Provide the [x, y] coordinate of the cell's center where the given text is located.  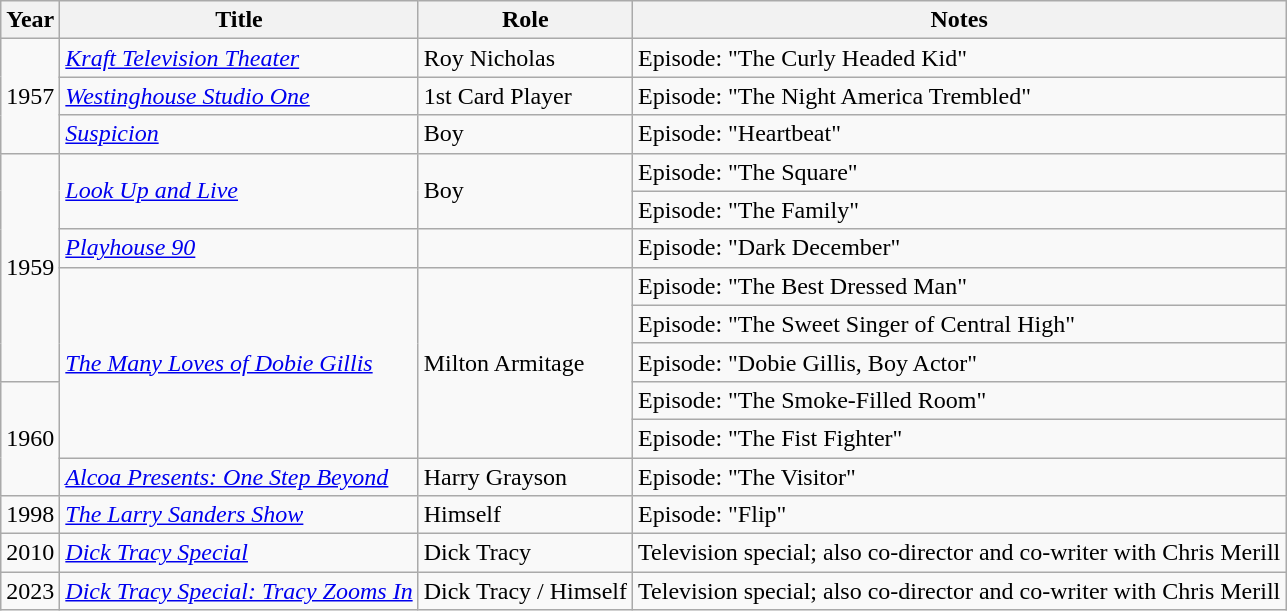
Look Up and Live [239, 191]
Year [30, 20]
Episode: "The Best Dressed Man" [960, 286]
Westinghouse Studio One [239, 96]
Episode: "The Family" [960, 210]
2010 [30, 553]
Episode: "Dobie Gillis, Boy Actor" [960, 362]
Harry Grayson [525, 477]
Episode: "The Sweet Singer of Central High" [960, 324]
Dick Tracy Special: Tracy Zooms In [239, 591]
Suspicion [239, 134]
The Larry Sanders Show [239, 515]
Dick Tracy [525, 553]
Episode: "The Fist Fighter" [960, 438]
Episode: "The Smoke-Filled Room" [960, 400]
1957 [30, 96]
Role [525, 20]
2023 [30, 591]
Episode: "The Night America Trembled" [960, 96]
Milton Armitage [525, 362]
Episode: "Flip" [960, 515]
Himself [525, 515]
Dick Tracy Special [239, 553]
Episode: "Heartbeat" [960, 134]
Episode: "The Curly Headed Kid" [960, 58]
Playhouse 90 [239, 248]
Notes [960, 20]
1960 [30, 438]
Alcoa Presents: One Step Beyond [239, 477]
Dick Tracy / Himself [525, 591]
Episode: "The Visitor" [960, 477]
Episode: "Dark December" [960, 248]
Kraft Television Theater [239, 58]
1st Card Player [525, 96]
The Many Loves of Dobie Gillis [239, 362]
Title [239, 20]
Episode: "The Square" [960, 172]
1959 [30, 267]
1998 [30, 515]
Roy Nicholas [525, 58]
